Identify which cell holds the provided text, then report its (x, y) central coordinate. 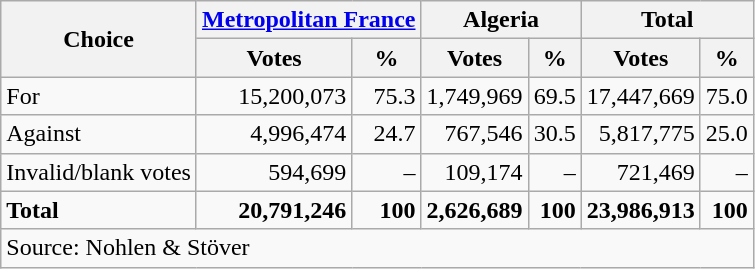
23,986,913 (640, 210)
69.5 (554, 96)
Algeria (501, 20)
Metropolitan France (308, 20)
2,626,689 (474, 210)
767,546 (474, 134)
721,469 (640, 172)
For (99, 96)
75.0 (726, 96)
30.5 (554, 134)
Invalid/blank votes (99, 172)
24.7 (386, 134)
17,447,669 (640, 96)
75.3 (386, 96)
4,996,474 (274, 134)
25.0 (726, 134)
1,749,969 (474, 96)
20,791,246 (274, 210)
5,817,775 (640, 134)
Against (99, 134)
Choice (99, 39)
15,200,073 (274, 96)
Source: Nohlen & Stöver (378, 248)
594,699 (274, 172)
109,174 (474, 172)
